Output the (X, Y) coordinate of the center of the cell containing the given text.  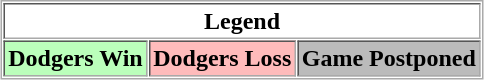
Game Postponed (388, 58)
Dodgers Win (76, 58)
Dodgers Loss (222, 58)
Legend (242, 21)
